Find where the given text appears and provide that cell's center as (X, Y) coordinate. 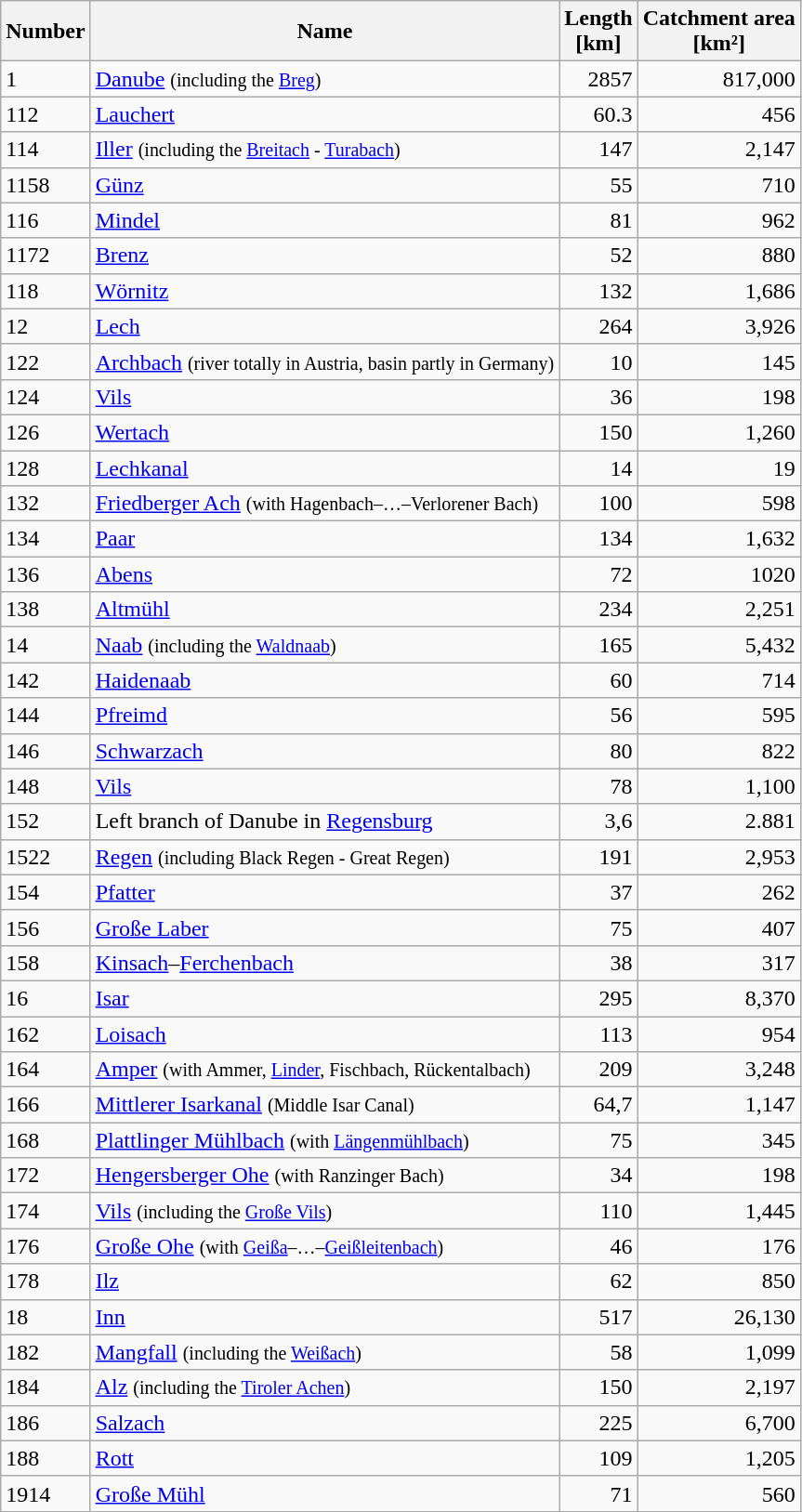
56 (598, 716)
58 (598, 1352)
1172 (46, 256)
Length[km] (598, 32)
78 (598, 786)
46 (598, 1246)
Große Ohe (with Geißa–…–Geißleitenbach) (325, 1246)
1,099 (719, 1352)
16 (46, 998)
Iller (including the Breitach - Turabach) (325, 150)
1 (46, 79)
Left branch of Danube in Regensburg (325, 822)
110 (598, 1211)
Loisach (325, 1034)
10 (598, 362)
38 (598, 963)
822 (719, 751)
234 (598, 610)
Wörnitz (325, 291)
Pfreimd (325, 716)
165 (598, 645)
62 (598, 1282)
Mangfall (including the Weißach) (325, 1352)
Haidenaab (325, 680)
52 (598, 256)
19 (719, 467)
34 (598, 1176)
2.881 (719, 822)
152 (46, 822)
1158 (46, 185)
560 (719, 1493)
3,926 (719, 326)
Danube (including the Breg) (325, 79)
710 (719, 185)
109 (598, 1458)
Hengersberger Ohe (with Ranzinger Bach) (325, 1176)
517 (598, 1317)
184 (46, 1387)
Mittlerer Isarkanal (Middle Isar Canal) (325, 1105)
962 (719, 220)
100 (598, 504)
36 (598, 397)
Name (325, 32)
26,130 (719, 1317)
136 (46, 574)
2,953 (719, 857)
168 (46, 1140)
Salzach (325, 1423)
2,197 (719, 1387)
138 (46, 610)
166 (46, 1105)
124 (46, 397)
Amper (with Ammer, Linder, Fischbach, Rückentalbach) (325, 1070)
407 (719, 927)
Plattlinger Mühlbach (with Längenmühlbach) (325, 1140)
80 (598, 751)
1020 (719, 574)
128 (46, 467)
6,700 (719, 1423)
Pfatter (325, 892)
Lech (325, 326)
60 (598, 680)
71 (598, 1493)
113 (598, 1034)
Catchment area[km²] (719, 32)
126 (46, 432)
595 (719, 716)
714 (719, 680)
118 (46, 291)
72 (598, 574)
1,147 (719, 1105)
Vils (including the Große Vils) (325, 1211)
Günz (325, 185)
64,7 (598, 1105)
1,445 (719, 1211)
Regen (including Black Regen - Great Regen) (325, 857)
188 (46, 1458)
122 (46, 362)
Inn (325, 1317)
55 (598, 185)
Altmühl (325, 610)
598 (719, 504)
116 (46, 220)
172 (46, 1176)
3,6 (598, 822)
Abens (325, 574)
147 (598, 150)
1914 (46, 1493)
156 (46, 927)
1,205 (719, 1458)
Große Laber (325, 927)
18 (46, 1317)
Alz (including the Tiroler Achen) (325, 1387)
3,248 (719, 1070)
880 (719, 256)
Friedberger Ach (with Hagenbach–…–Verlorener Bach) (325, 504)
162 (46, 1034)
Rott (325, 1458)
1,100 (719, 786)
264 (598, 326)
191 (598, 857)
Naab (including the Waldnaab) (325, 645)
Number (46, 32)
154 (46, 892)
Mindel (325, 220)
1522 (46, 857)
8,370 (719, 998)
2,147 (719, 150)
5,432 (719, 645)
Lechkanal (325, 467)
262 (719, 892)
Ilz (325, 1282)
225 (598, 1423)
145 (719, 362)
2857 (598, 79)
Brenz (325, 256)
1,260 (719, 432)
Schwarzach (325, 751)
2,251 (719, 610)
317 (719, 963)
12 (46, 326)
Archbach (river totally in Austria, basin partly in Germany) (325, 362)
114 (46, 150)
148 (46, 786)
60.3 (598, 114)
456 (719, 114)
1,686 (719, 291)
178 (46, 1282)
Isar (325, 998)
Wertach (325, 432)
209 (598, 1070)
164 (46, 1070)
Kinsach–Ferchenbach (325, 963)
295 (598, 998)
158 (46, 963)
37 (598, 892)
81 (598, 220)
174 (46, 1211)
Lauchert (325, 114)
144 (46, 716)
345 (719, 1140)
142 (46, 680)
1,632 (719, 539)
850 (719, 1282)
Große Mühl (325, 1493)
112 (46, 114)
817,000 (719, 79)
146 (46, 751)
186 (46, 1423)
Paar (325, 539)
182 (46, 1352)
954 (719, 1034)
